Scan for the cell matching the given text and deliver its [x, y] coordinate at center. 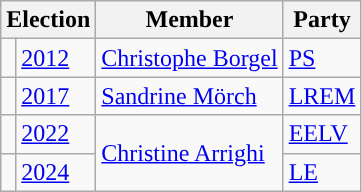
Christophe Borgel [190, 58]
2022 [56, 134]
2012 [56, 58]
2024 [56, 172]
2017 [56, 96]
Election [48, 20]
Member [190, 20]
PS [322, 58]
LREM [322, 96]
Sandrine Mörch [190, 96]
Christine Arrighi [190, 153]
Party [322, 20]
LE [322, 172]
EELV [322, 134]
